Search for the cell housing the specified text and yield its (x, y) center coordinate. 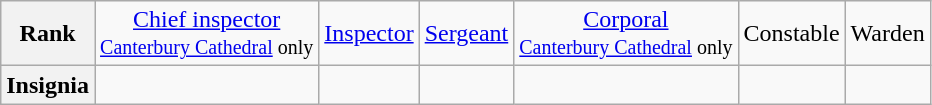
Insignia (48, 85)
CorporalCanterbury Cathedral only (626, 34)
Sergeant (466, 34)
Inspector (369, 34)
Chief inspectorCanterbury Cathedral only (207, 34)
Constable (792, 34)
Rank (48, 34)
Warden (888, 34)
